Output the [x, y] coordinate of the center of the cell containing the given text.  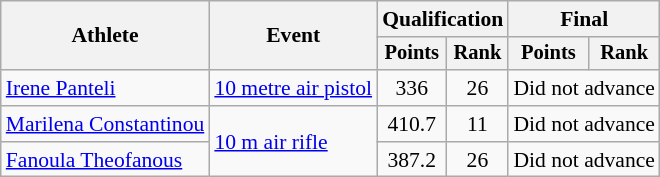
336 [412, 88]
26 [477, 88]
11 [477, 124]
10 metre air pistol [293, 88]
Marilena Constantinou [106, 124]
Irene Panteli [106, 88]
Athlete [106, 36]
410.7 [412, 124]
Qualification [442, 19]
Event [293, 36]
Final [584, 19]
10 m air rifle [293, 142]
